Search for the cell housing the specified text and yield its [x, y] center coordinate. 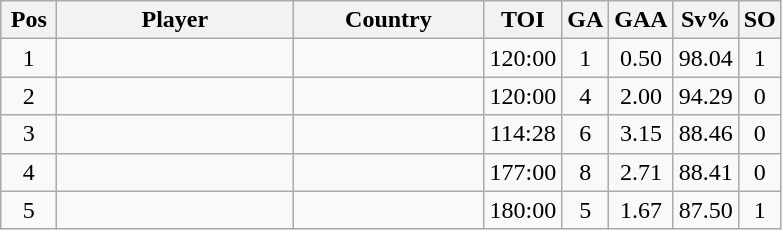
94.29 [706, 96]
180:00 [523, 210]
2.00 [641, 96]
TOI [523, 20]
2.71 [641, 172]
Player [175, 20]
6 [586, 134]
177:00 [523, 172]
88.41 [706, 172]
98.04 [706, 58]
2 [29, 96]
8 [586, 172]
Pos [29, 20]
Sv% [706, 20]
GAA [641, 20]
3.15 [641, 134]
0.50 [641, 58]
88.46 [706, 134]
Country [388, 20]
114:28 [523, 134]
GA [586, 20]
SO [760, 20]
1.67 [641, 210]
87.50 [706, 210]
3 [29, 134]
